Output the [x, y] coordinate of the center of the cell containing the given text.  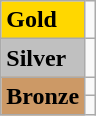
Silver [43, 58]
Bronze [43, 96]
Gold [43, 20]
